Search for the cell housing the specified text and yield its (X, Y) center coordinate. 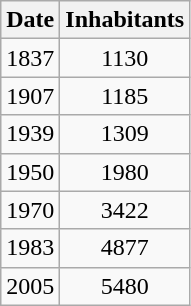
2005 (30, 286)
1185 (125, 96)
Inhabitants (125, 20)
5480 (125, 286)
1950 (30, 172)
4877 (125, 248)
1907 (30, 96)
1970 (30, 210)
Date (30, 20)
3422 (125, 210)
1983 (30, 248)
1837 (30, 58)
1980 (125, 172)
1309 (125, 134)
1130 (125, 58)
1939 (30, 134)
